Scan for the cell matching the given text and deliver its (X, Y) coordinate at center. 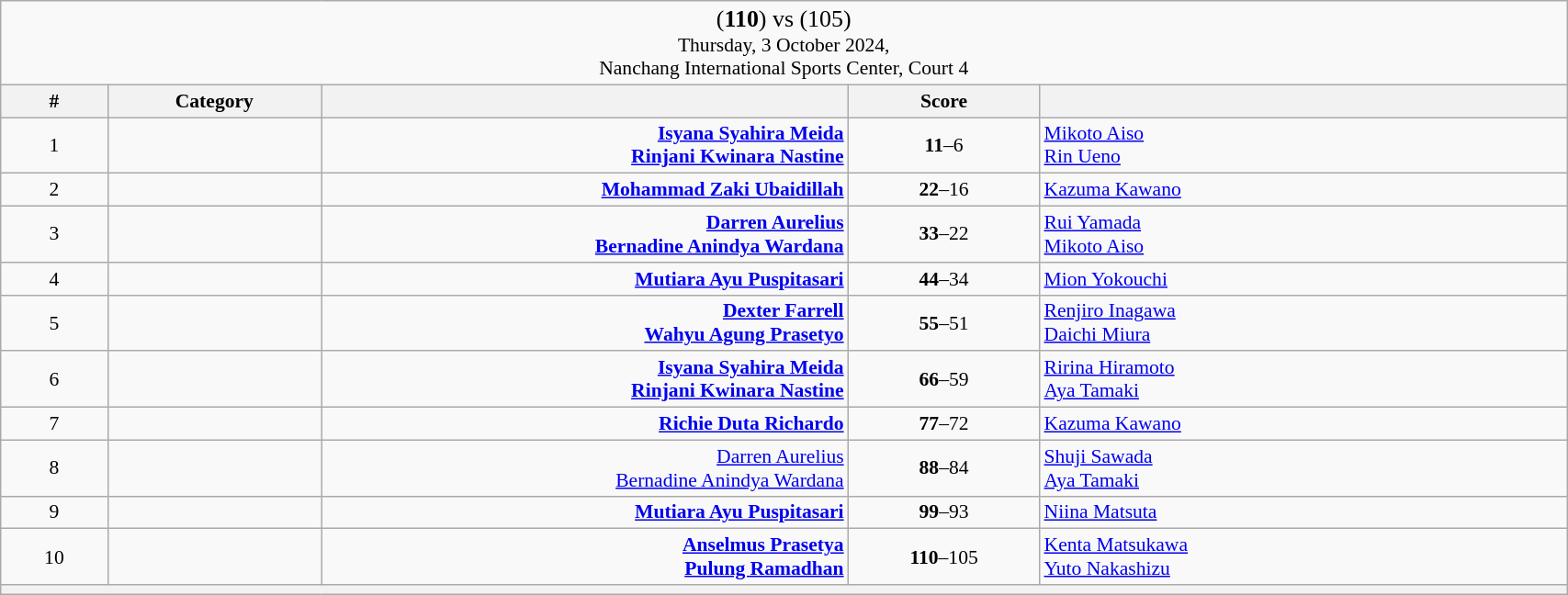
Mion Yokouchi (1303, 279)
5 (54, 323)
55–51 (944, 323)
88–84 (944, 468)
Rui Yamada Mikoto Aiso (1303, 235)
2 (54, 190)
99–93 (944, 512)
110–105 (944, 556)
44–34 (944, 279)
33–22 (944, 235)
Anselmus Prasetya Pulung Ramadhan (585, 556)
Mohammad Zaki Ubaidillah (585, 190)
10 (54, 556)
# (54, 101)
22–16 (944, 190)
4 (54, 279)
Richie Duta Richardo (585, 424)
3 (54, 235)
66–59 (944, 380)
6 (54, 380)
(110) vs (105) Thursday, 3 October 2024, Nanchang International Sports Center, Court 4 (784, 42)
Category (215, 101)
Kenta Matsukawa Yuto Nakashizu (1303, 556)
9 (54, 512)
Score (944, 101)
Niina Matsuta (1303, 512)
11–6 (944, 145)
Ririna Hiramoto Aya Tamaki (1303, 380)
Mikoto Aiso Rin Ueno (1303, 145)
8 (54, 468)
77–72 (944, 424)
7 (54, 424)
Renjiro Inagawa Daichi Miura (1303, 323)
Shuji Sawada Aya Tamaki (1303, 468)
Dexter Farrell Wahyu Agung Prasetyo (585, 323)
1 (54, 145)
